Identify which cell holds the provided text, then report its [X, Y] central coordinate. 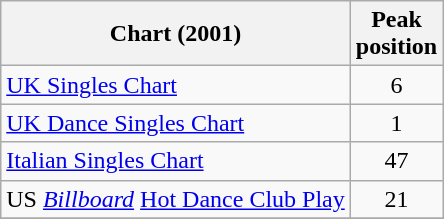
1 [396, 123]
UK Singles Chart [176, 85]
UK Dance Singles Chart [176, 123]
6 [396, 85]
Italian Singles Chart [176, 161]
47 [396, 161]
Peakposition [396, 34]
Chart (2001) [176, 34]
US Billboard Hot Dance Club Play [176, 199]
21 [396, 199]
